Locate the cell with the specified text and output its [x, y] center coordinate. 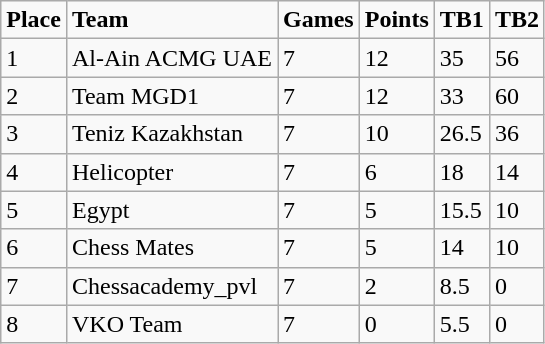
5.5 [462, 324]
56 [516, 58]
Team [172, 20]
Helicopter [172, 172]
15.5 [462, 210]
Teniz Kazakhstan [172, 134]
TB1 [462, 20]
8 [34, 324]
33 [462, 96]
Place [34, 20]
Egypt [172, 210]
VKO Team [172, 324]
35 [462, 58]
Al-Ain ACMG UAE [172, 58]
8.5 [462, 286]
TB2 [516, 20]
36 [516, 134]
Games [319, 20]
Chess Mates [172, 248]
60 [516, 96]
18 [462, 172]
3 [34, 134]
Chessacademy_pvl [172, 286]
26.5 [462, 134]
Team MGD1 [172, 96]
1 [34, 58]
Points [396, 20]
4 [34, 172]
